From the cell containing the given text, extract its center point as (X, Y) coordinate. 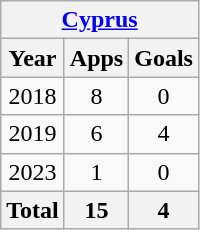
2019 (33, 134)
15 (96, 210)
2023 (33, 172)
1 (96, 172)
8 (96, 96)
6 (96, 134)
Apps (96, 58)
Year (33, 58)
2018 (33, 96)
Cyprus (100, 20)
Total (33, 210)
Goals (164, 58)
